Return the (x, y) coordinate for the center point of the cell that contains the specified text.  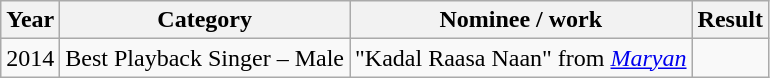
Year (30, 20)
Category (205, 20)
"Kadal Raasa Naan" from Maryan (522, 58)
Best Playback Singer – Male (205, 58)
Nominee / work (522, 20)
2014 (30, 58)
Result (730, 20)
